From the cell containing the given text, extract its center point as [x, y] coordinate. 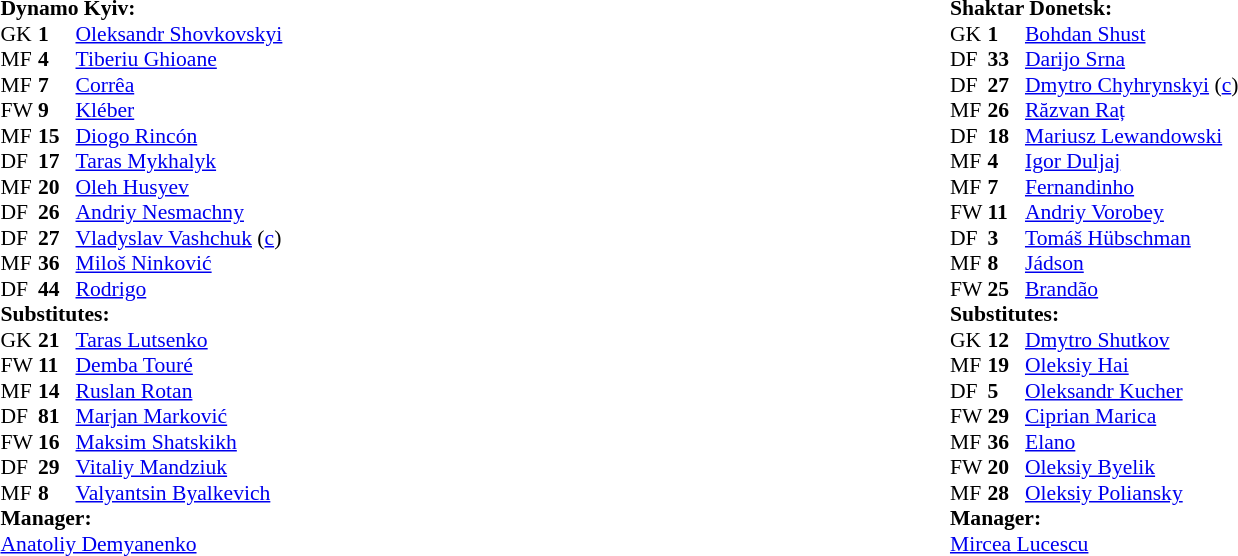
28 [1006, 493]
33 [1006, 59]
Dmytro Shutkov [1132, 340]
14 [57, 391]
Tiberiu Ghioane [180, 59]
Răzvan Raț [1132, 111]
Oleksiy Poliansky [1132, 493]
Tomáš Hübschman [1132, 238]
Kléber [180, 111]
Vladyslav Vashchuk (c) [180, 238]
15 [57, 136]
Jádson [1132, 263]
18 [1006, 136]
Igor Duljaj [1132, 161]
Demba Touré [180, 365]
Maksim Shatskikh [180, 442]
81 [57, 417]
9 [57, 111]
Rodrigo [180, 289]
21 [57, 340]
Bohdan Shust [1132, 34]
Taras Mykhalyk [180, 161]
17 [57, 161]
Andriy Vorobey [1132, 213]
Miloš Ninković [180, 263]
19 [1006, 365]
Diogo Rincón [180, 136]
Oleksandr Kucher [1132, 391]
Oleh Husyev [180, 187]
Ruslan Rotan [180, 391]
Oleksiy Byelik [1132, 467]
Ciprian Marica [1132, 417]
Darijo Srna [1132, 59]
Oleksandr Shovkovskyi [180, 34]
Marjan Marković [180, 417]
12 [1006, 340]
16 [57, 442]
Fernandinho [1132, 187]
Brandão [1132, 289]
44 [57, 289]
Oleksiy Hai [1132, 365]
25 [1006, 289]
5 [1006, 391]
Mariusz Lewandowski [1132, 136]
Elano [1132, 442]
Valyantsin Byalkevich [180, 493]
Corrêa [180, 85]
Andriy Nesmachny [180, 213]
3 [1006, 238]
Dmytro Chyhrynskyi (c) [1132, 85]
Vitaliy Mandziuk [180, 467]
Taras Lutsenko [180, 340]
